Output the [x, y] coordinate of the center of the cell containing the given text.  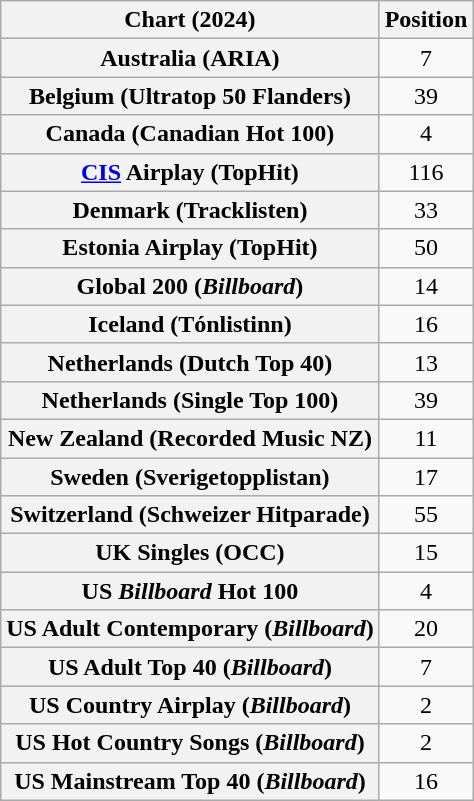
17 [426, 477]
15 [426, 553]
Canada (Canadian Hot 100) [190, 134]
Netherlands (Single Top 100) [190, 400]
11 [426, 438]
33 [426, 210]
New Zealand (Recorded Music NZ) [190, 438]
13 [426, 362]
Belgium (Ultratop 50 Flanders) [190, 96]
US Hot Country Songs (Billboard) [190, 743]
Sweden (Sverigetopplistan) [190, 477]
20 [426, 629]
UK Singles (OCC) [190, 553]
116 [426, 172]
CIS Airplay (TopHit) [190, 172]
Estonia Airplay (TopHit) [190, 248]
Switzerland (Schweizer Hitparade) [190, 515]
50 [426, 248]
Global 200 (Billboard) [190, 286]
Denmark (Tracklisten) [190, 210]
Netherlands (Dutch Top 40) [190, 362]
US Mainstream Top 40 (Billboard) [190, 781]
US Billboard Hot 100 [190, 591]
Iceland (Tónlistinn) [190, 324]
Chart (2024) [190, 20]
Position [426, 20]
14 [426, 286]
US Adult Top 40 (Billboard) [190, 667]
US Adult Contemporary (Billboard) [190, 629]
55 [426, 515]
US Country Airplay (Billboard) [190, 705]
Australia (ARIA) [190, 58]
